For the text-containing cell, return its midpoint in (x, y) coordinate format. 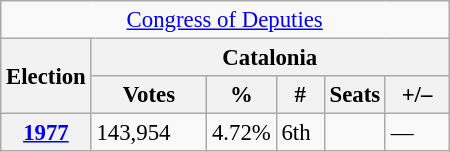
Seats (354, 95)
+/– (416, 95)
6th (300, 133)
Votes (149, 95)
Election (46, 76)
— (416, 133)
1977 (46, 133)
Catalonia (270, 58)
# (300, 95)
143,954 (149, 133)
Congress of Deputies (225, 20)
4.72% (242, 133)
% (242, 95)
